Output the (x, y) coordinate of the center of the cell containing the given text.  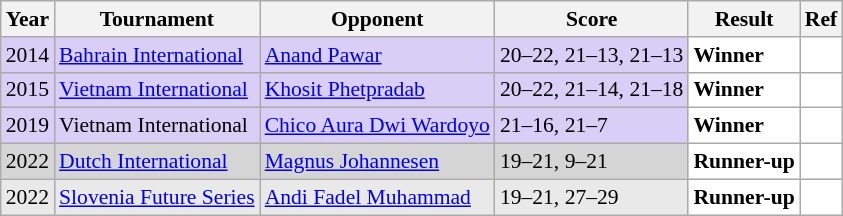
Dutch International (157, 162)
21–16, 21–7 (592, 126)
20–22, 21–13, 21–13 (592, 55)
2019 (28, 126)
20–22, 21–14, 21–18 (592, 90)
Andi Fadel Muhammad (378, 197)
Year (28, 19)
Ref (821, 19)
Tournament (157, 19)
Khosit Phetpradab (378, 90)
2015 (28, 90)
Score (592, 19)
Bahrain International (157, 55)
Slovenia Future Series (157, 197)
2014 (28, 55)
19–21, 27–29 (592, 197)
19–21, 9–21 (592, 162)
Magnus Johannesen (378, 162)
Chico Aura Dwi Wardoyo (378, 126)
Anand Pawar (378, 55)
Result (744, 19)
Opponent (378, 19)
